Extract the [X, Y] coordinate from the center of the cell holding the provided text.  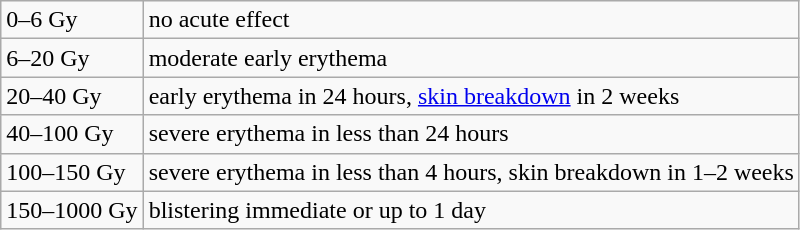
0–6 Gy [72, 20]
6–20 Gy [72, 58]
severe erythema in less than 4 hours, skin breakdown in 1–2 weeks [471, 172]
moderate early erythema [471, 58]
20–40 Gy [72, 96]
40–100 Gy [72, 134]
blistering immediate or up to 1 day [471, 210]
150–1000 Gy [72, 210]
100–150 Gy [72, 172]
early erythema in 24 hours, skin breakdown in 2 weeks [471, 96]
severe erythema in less than 24 hours [471, 134]
no acute effect [471, 20]
